Capture the cell that displays the provided text and extract its (x, y) central coordinate. 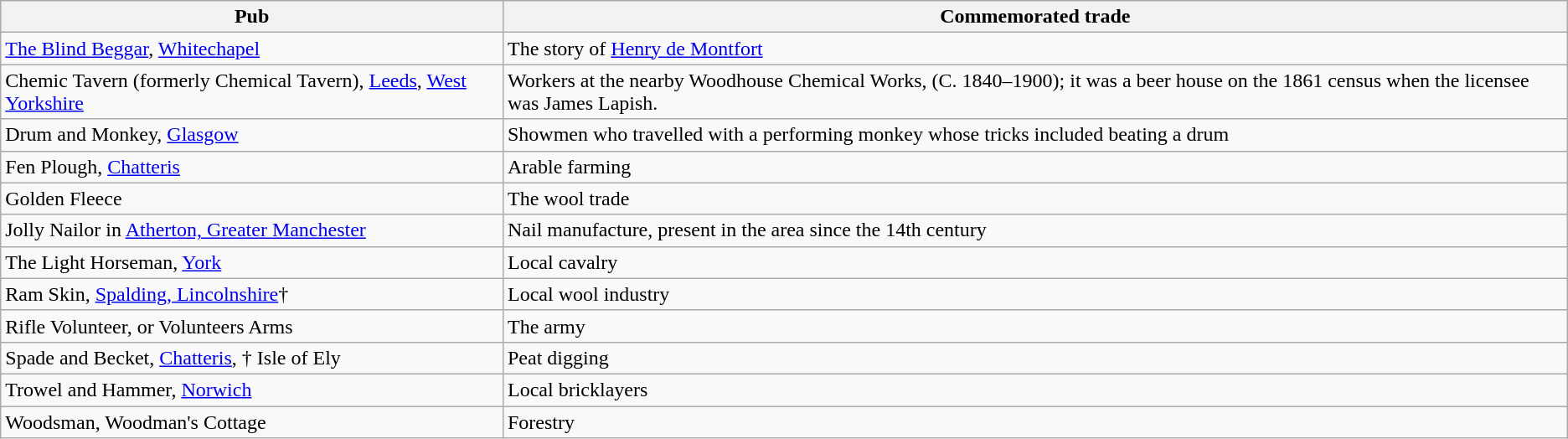
Pub (252, 17)
The army (1035, 326)
Woodsman, Woodman's Cottage (252, 421)
Golden Fleece (252, 199)
Workers at the nearby Woodhouse Chemical Works, (C. 1840–1900); it was a beer house on the 1861 census when the licensee was James Lapish. (1035, 92)
Forestry (1035, 421)
Local bricklayers (1035, 390)
Nail manufacture, present in the area since the 14th century (1035, 230)
Peat digging (1035, 358)
The wool trade (1035, 199)
The Light Horseman, York (252, 262)
Showmen who travelled with a performing monkey whose tricks included beating a drum (1035, 135)
Local wool industry (1035, 294)
Rifle Volunteer, or Volunteers Arms (252, 326)
Drum and Monkey, Glasgow (252, 135)
The story of Henry de Montfort (1035, 49)
Fen Plough, Chatteris (252, 167)
Chemic Tavern (formerly Chemical Tavern), Leeds, West Yorkshire (252, 92)
Commemorated trade (1035, 17)
The Blind Beggar, Whitechapel (252, 49)
Ram Skin, Spalding, Lincolnshire† (252, 294)
Trowel and Hammer, Norwich (252, 390)
Jolly Nailor in Atherton, Greater Manchester (252, 230)
Arable farming (1035, 167)
Spade and Becket, Chatteris, † Isle of Ely (252, 358)
Local cavalry (1035, 262)
